For the text-containing cell, return its midpoint in [X, Y] coordinate format. 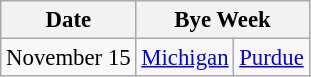
Purdue [272, 58]
Bye Week [222, 20]
Michigan [185, 58]
November 15 [68, 58]
Date [68, 20]
